Detect which cell encompasses the target text, then output its (x, y) center coordinate. 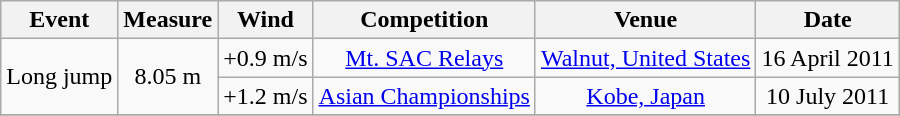
Asian Championships (424, 96)
Competition (424, 20)
+1.2 m/s (266, 96)
Wind (266, 20)
Venue (645, 20)
Measure (168, 20)
8.05 m (168, 77)
Event (60, 20)
Mt. SAC Relays (424, 58)
Long jump (60, 77)
10 July 2011 (828, 96)
+0.9 m/s (266, 58)
Kobe, Japan (645, 96)
Date (828, 20)
16 April 2011 (828, 58)
Walnut, United States (645, 58)
